Extract the [x, y] coordinate from the center of the cell holding the provided text.  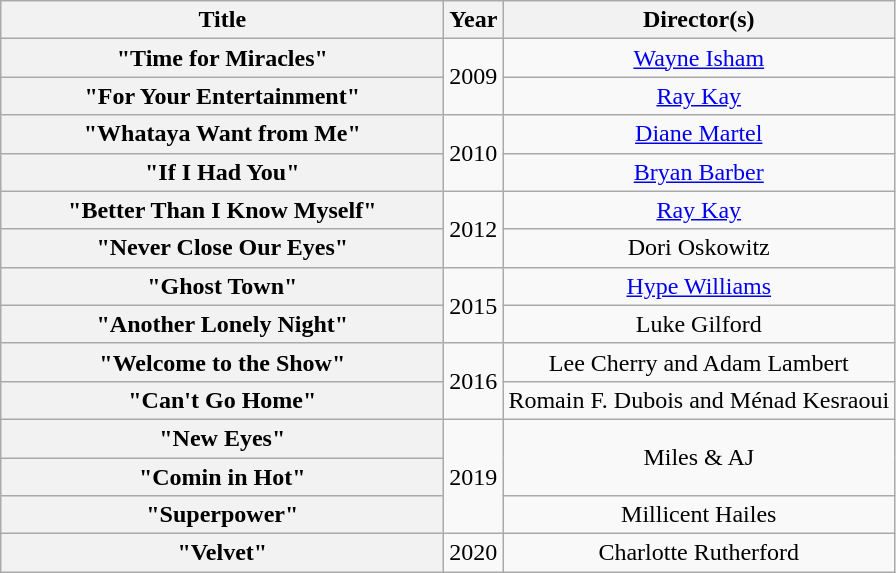
"Whataya Want from Me" [222, 134]
Dori Oskowitz [699, 248]
Hype Williams [699, 286]
"Never Close Our Eyes" [222, 248]
2010 [474, 153]
"Comin in Hot" [222, 477]
Romain F. Dubois and Ménad Kesraoui [699, 400]
Miles & AJ [699, 457]
"Welcome to the Show" [222, 362]
2020 [474, 553]
2012 [474, 229]
"If I Had You" [222, 172]
Year [474, 20]
"Ghost Town" [222, 286]
2019 [474, 476]
Wayne Isham [699, 58]
"Velvet" [222, 553]
2009 [474, 77]
"Time for Miracles" [222, 58]
2016 [474, 381]
Director(s) [699, 20]
"Another Lonely Night" [222, 324]
"Can't Go Home" [222, 400]
Bryan Barber [699, 172]
Lee Cherry and Adam Lambert [699, 362]
"For Your Entertainment" [222, 96]
"Superpower" [222, 515]
"Better Than I Know Myself" [222, 210]
Charlotte Rutherford [699, 553]
"New Eyes" [222, 438]
Luke Gilford [699, 324]
2015 [474, 305]
Millicent Hailes [699, 515]
Diane Martel [699, 134]
Title [222, 20]
